From the cell containing the given text, extract its center point as [X, Y] coordinate. 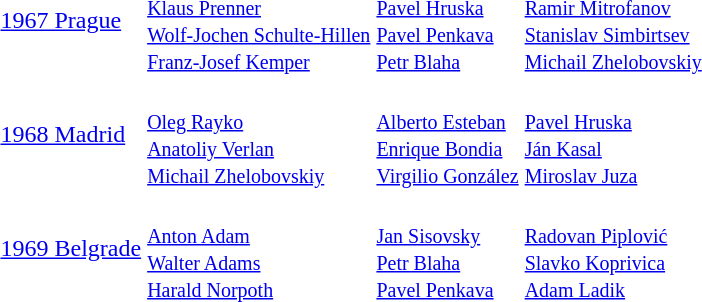
Oleg RaykoAnatoliy VerlanMichail Zhelobovskiy [259, 134]
Alberto EstebanEnrique BondiaVirgilio González [448, 134]
